Extract the [x, y] coordinate from the center of the cell holding the provided text.  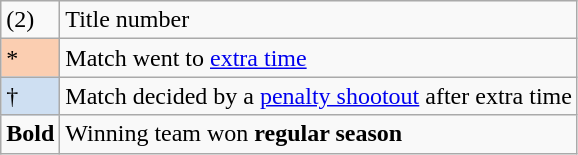
* [30, 58]
Bold [30, 134]
† [30, 96]
(2) [30, 20]
Title number [319, 20]
Match decided by a penalty shootout after extra time [319, 96]
Winning team won regular season [319, 134]
Match went to extra time [319, 58]
